Return [X, Y] of the center of cell containing provided text 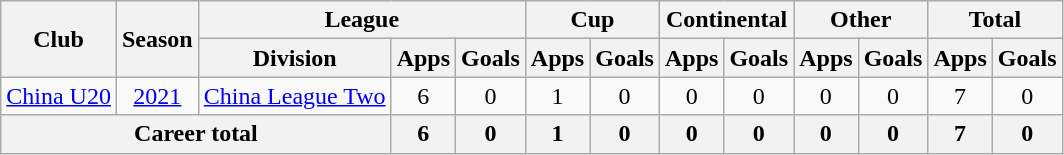
Cup [592, 20]
China League Two [294, 96]
Total [995, 20]
Season [157, 39]
Other [861, 20]
Continental [726, 20]
2021 [157, 96]
China U20 [59, 96]
Career total [196, 134]
Club [59, 39]
League [362, 20]
Division [294, 58]
